From the cell containing the given text, extract its center point as [x, y] coordinate. 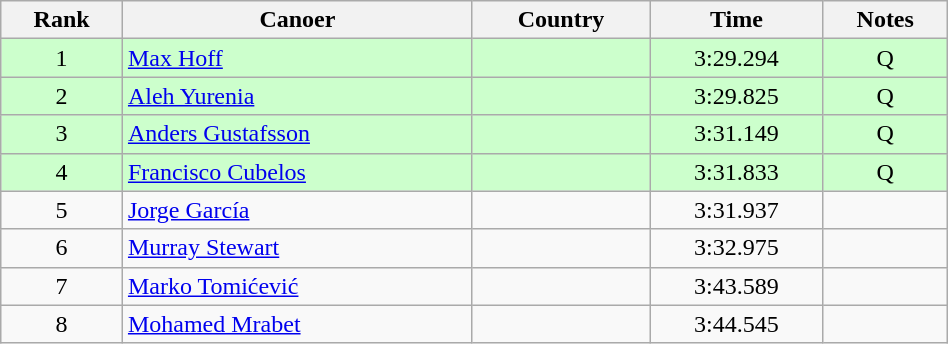
Canoer [297, 20]
3:31.833 [737, 172]
Francisco Cubelos [297, 172]
Marko Tomićević [297, 286]
3:44.545 [737, 324]
1 [62, 58]
Anders Gustafsson [297, 134]
7 [62, 286]
3:29.825 [737, 96]
3 [62, 134]
2 [62, 96]
Country [560, 20]
Rank [62, 20]
Notes [885, 20]
3:31.937 [737, 210]
Jorge García [297, 210]
Max Hoff [297, 58]
3:43.589 [737, 286]
Murray Stewart [297, 248]
3:32.975 [737, 248]
3:29.294 [737, 58]
4 [62, 172]
6 [62, 248]
Aleh Yurenia [297, 96]
Time [737, 20]
5 [62, 210]
Mohamed Mrabet [297, 324]
8 [62, 324]
3:31.149 [737, 134]
